Search for the cell housing the specified text and yield its [x, y] center coordinate. 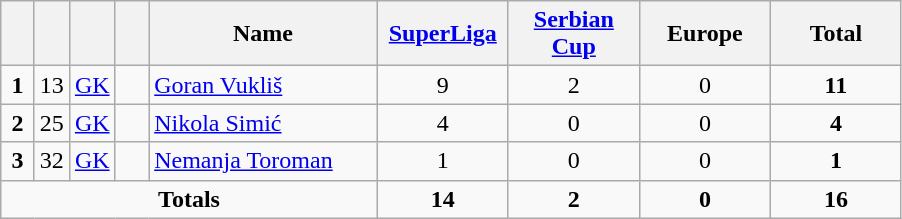
9 [442, 85]
Goran Vukliš [264, 85]
13 [52, 85]
Total [836, 34]
Totals [189, 199]
16 [836, 199]
Serbian Cup [574, 34]
11 [836, 85]
Nikola Simić [264, 123]
14 [442, 199]
SuperLiga [442, 34]
Europe [704, 34]
3 [18, 161]
Name [264, 34]
32 [52, 161]
25 [52, 123]
Nemanja Toroman [264, 161]
